Scan for the cell matching the given text and deliver its (X, Y) coordinate at center. 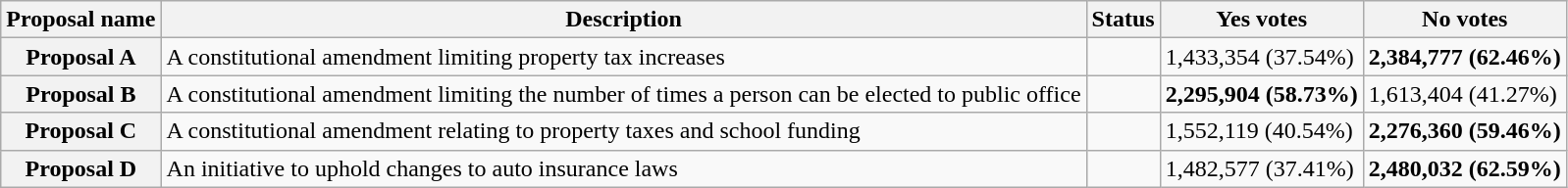
Proposal name (80, 20)
Proposal A (80, 57)
1,613,404 (41.27%) (1464, 94)
Yes votes (1262, 20)
2,276,360 (59.46%) (1464, 131)
Description (624, 20)
No votes (1464, 20)
2,480,032 (62.59%) (1464, 168)
A constitutional amendment relating to property taxes and school funding (624, 131)
1,433,354 (37.54%) (1262, 57)
Proposal C (80, 131)
2,295,904 (58.73%) (1262, 94)
Proposal D (80, 168)
1,552,119 (40.54%) (1262, 131)
Proposal B (80, 94)
A constitutional amendment limiting property tax increases (624, 57)
Status (1123, 20)
A constitutional amendment limiting the number of times a person can be elected to public office (624, 94)
1,482,577 (37.41%) (1262, 168)
An initiative to uphold changes to auto insurance laws (624, 168)
2,384,777 (62.46%) (1464, 57)
